Determine the (X, Y) coordinate at the center of the cell enclosing the given text.  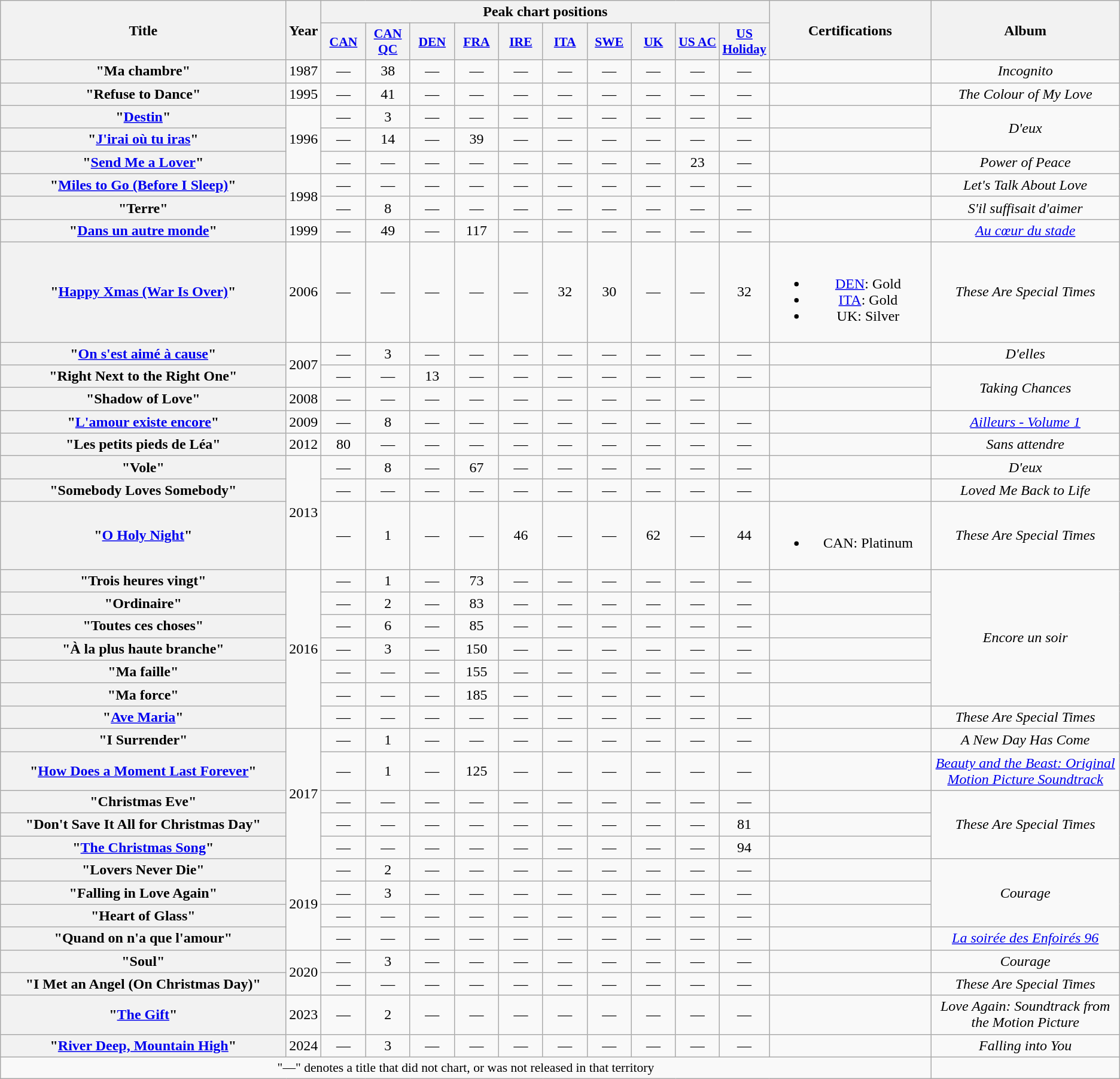
Loved Me Back to Life (1025, 490)
Incognito (1025, 71)
"Ordinaire" (144, 603)
1998 (304, 196)
"J'irai où tu iras" (144, 139)
2019 (304, 904)
"Right Next to the Right One" (144, 376)
2023 (304, 1015)
2012 (304, 445)
150 (476, 649)
81 (744, 825)
1999 (304, 230)
"Christmas Eve" (144, 802)
FRA (476, 42)
62 (653, 535)
Beauty and the Beast: Original Motion Picture Soundtrack (1025, 771)
Title (144, 30)
155 (476, 671)
Love Again: Soundtrack from the Motion Picture (1025, 1015)
"Miles to Go (Before I Sleep)" (144, 185)
49 (388, 230)
"The Christmas Song" (144, 847)
13 (432, 376)
"Don't Save It All for Christmas Day" (144, 825)
44 (744, 535)
"Heart of Glass" (144, 916)
CAN: Platinum (850, 535)
La soirée des Enfoirés 96 (1025, 938)
S'il suffisait d'aimer (1025, 208)
"Falling in Love Again" (144, 893)
2008 (304, 399)
D'elles (1025, 354)
85 (476, 626)
38 (388, 71)
2020 (304, 972)
DEN (432, 42)
"Destin" (144, 117)
IRE (521, 42)
83 (476, 603)
"Lovers Never Die" (144, 870)
"—" denotes a title that did not chart, or was not released in that territory (465, 1068)
DEN: GoldITA: GoldUK: Silver (850, 292)
"River Deep, Mountain High" (144, 1045)
Year (304, 30)
185 (476, 694)
"Refuse to Dance" (144, 94)
SWE (609, 42)
UK (653, 42)
"I Met an Angel (On Christmas Day)" (144, 984)
"O Holy Night" (144, 535)
"Shadow of Love" (144, 399)
41 (388, 94)
"On s'est aimé à cause" (144, 354)
"Happy Xmas (War Is Over)" (144, 292)
Peak chart positions (546, 12)
Ailleurs - Volume 1 (1025, 422)
"Quand on n'a que l'amour" (144, 938)
2009 (304, 422)
ITA (565, 42)
Let's Talk About Love (1025, 185)
2006 (304, 292)
"L'amour existe encore" (144, 422)
US AC (698, 42)
"À la plus haute branche" (144, 649)
"Ma force" (144, 694)
30 (609, 292)
"Ma faille" (144, 671)
Certifications (850, 30)
"Terre" (144, 208)
"Toutes ces choses" (144, 626)
"I Surrender" (144, 740)
"Vole" (144, 467)
2016 (304, 649)
2017 (304, 794)
1995 (304, 94)
80 (343, 445)
94 (744, 847)
117 (476, 230)
46 (521, 535)
2013 (304, 512)
"Trois heures vingt" (144, 580)
The Colour of My Love (1025, 94)
2007 (304, 365)
"Send Me a Lover" (144, 162)
73 (476, 580)
"Ave Maria" (144, 717)
Sans attendre (1025, 445)
"Somebody Loves Somebody" (144, 490)
"Dans un autre monde" (144, 230)
Power of Peace (1025, 162)
A New Day Has Come (1025, 740)
Au cœur du stade (1025, 230)
"How Does a Moment Last Forever" (144, 771)
Encore un soir (1025, 637)
"Ma chambre" (144, 71)
Album (1025, 30)
1987 (304, 71)
Taking Chances (1025, 388)
CANQC (388, 42)
39 (476, 139)
Falling into You (1025, 1045)
US Holiday (744, 42)
"The Gift" (144, 1015)
1996 (304, 139)
125 (476, 771)
23 (698, 162)
"Les petits pieds de Léa" (144, 445)
6 (388, 626)
CAN (343, 42)
67 (476, 467)
"Soul" (144, 961)
2024 (304, 1045)
14 (388, 139)
